Identify which cell holds the provided text, then report its (x, y) central coordinate. 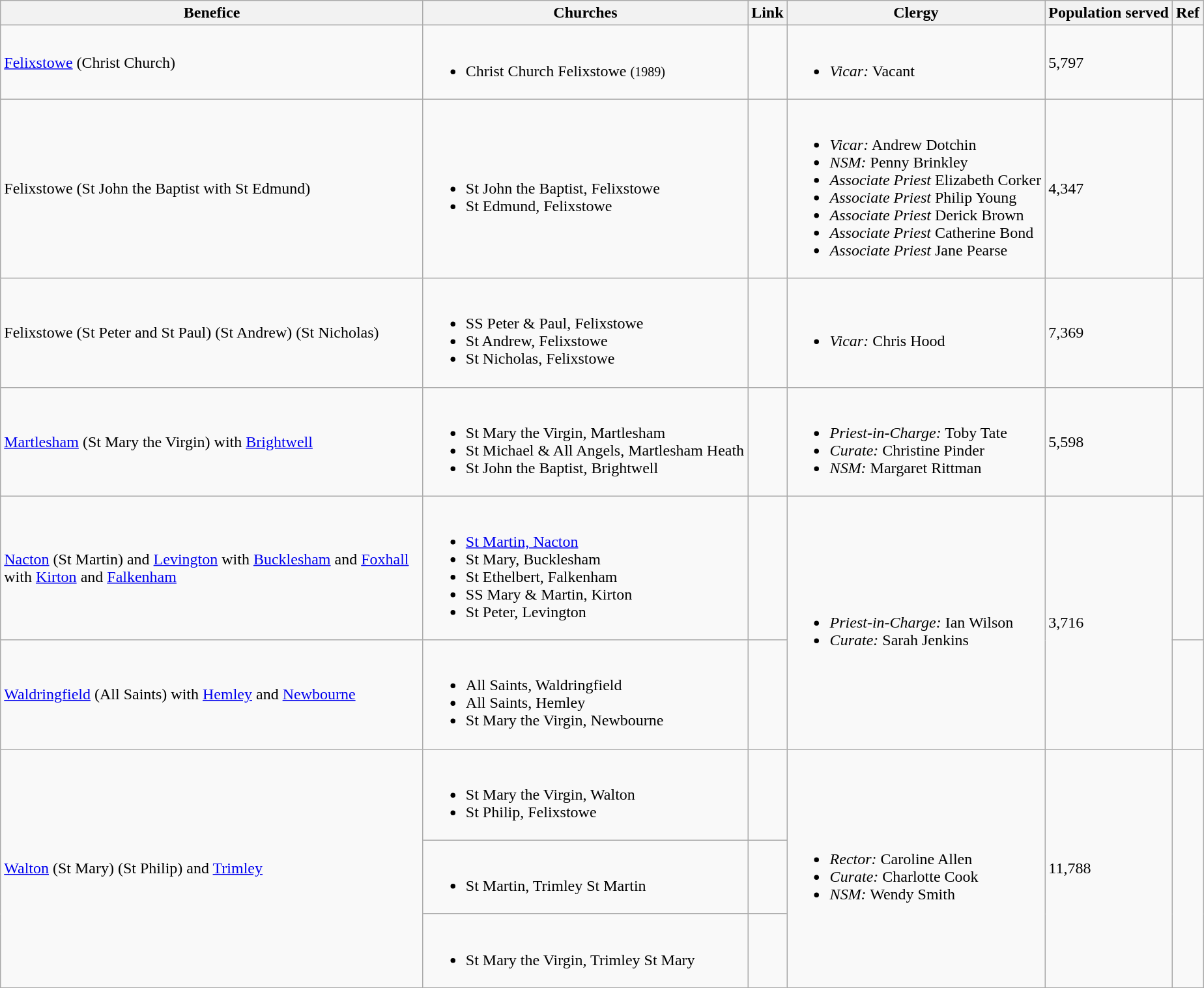
Martlesham (St Mary the Virgin) with Brightwell (212, 442)
St Mary the Virgin, Trimley St Mary (585, 950)
3,716 (1109, 622)
Felixstowe (St Peter and St Paul) (St Andrew) (St Nicholas) (212, 332)
St Martin, Trimley St Martin (585, 877)
11,788 (1109, 868)
St Mary the Virgin, MartleshamSt Michael & All Angels, Martlesham HeathSt John the Baptist, Brightwell (585, 442)
All Saints, WaldringfieldAll Saints, HemleySt Mary the Virgin, Newbourne (585, 695)
Clergy (916, 13)
Link (767, 13)
Benefice (212, 13)
Population served (1109, 13)
7,369 (1109, 332)
Walton (St Mary) (St Philip) and Trimley (212, 868)
Vicar: Chris Hood (916, 332)
4,347 (1109, 189)
St Mary the Virgin, WaltonSt Philip, Felixstowe (585, 794)
St John the Baptist, FelixstoweSt Edmund, Felixstowe (585, 189)
Christ Church Felixstowe (1989) (585, 63)
SS Peter & Paul, FelixstoweSt Andrew, FelixstoweSt Nicholas, Felixstowe (585, 332)
St Martin, NactonSt Mary, BuckleshamSt Ethelbert, FalkenhamSS Mary & Martin, KirtonSt Peter, Levington (585, 568)
Felixstowe (Christ Church) (212, 63)
Priest-in-Charge: Ian WilsonCurate: Sarah Jenkins (916, 622)
Churches (585, 13)
Priest-in-Charge: Toby TateCurate: Christine PinderNSM: Margaret Rittman (916, 442)
Ref (1187, 13)
Nacton (St Martin) and Levington with Bucklesham and Foxhall with Kirton and Falkenham (212, 568)
Felixstowe (St John the Baptist with St Edmund) (212, 189)
Vicar: Vacant (916, 63)
5,797 (1109, 63)
5,598 (1109, 442)
Rector: Caroline AllenCurate: Charlotte CookNSM: Wendy Smith (916, 868)
Waldringfield (All Saints) with Hemley and Newbourne (212, 695)
